Return the [x, y] coordinate for the center point of the cell that contains the specified text.  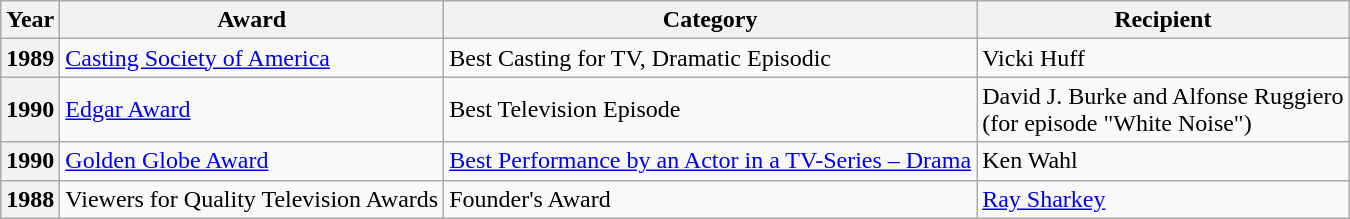
Year [30, 20]
Founder's Award [710, 199]
Casting Society of America [252, 58]
Ken Wahl [1163, 161]
Best Television Episode [710, 110]
Viewers for Quality Television Awards [252, 199]
Ray Sharkey [1163, 199]
Vicki Huff [1163, 58]
1989 [30, 58]
Award [252, 20]
Best Casting for TV, Dramatic Episodic [710, 58]
Best Performance by an Actor in a TV-Series – Drama [710, 161]
Edgar Award [252, 110]
1988 [30, 199]
Category [710, 20]
David J. Burke and Alfonse Ruggiero(for episode "White Noise") [1163, 110]
Recipient [1163, 20]
Golden Globe Award [252, 161]
